Determine the (x, y) coordinate at the center of the cell enclosing the given text.  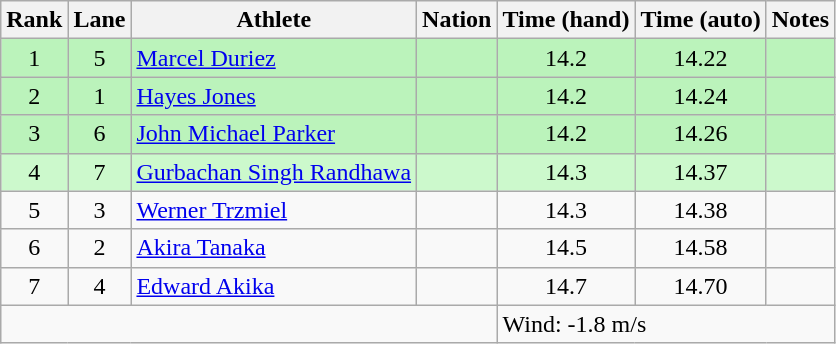
14.26 (700, 134)
14.70 (700, 286)
14.58 (700, 248)
Lane (100, 20)
Nation (457, 20)
Time (hand) (566, 20)
14.5 (566, 248)
Hayes Jones (274, 96)
Edward Akika (274, 286)
14.22 (700, 58)
Time (auto) (700, 20)
Wind: -1.8 m/s (666, 324)
Akira Tanaka (274, 248)
14.38 (700, 210)
Notes (800, 20)
14.37 (700, 172)
Gurbachan Singh Randhawa (274, 172)
Athlete (274, 20)
Marcel Duriez (274, 58)
Rank (34, 20)
Werner Trzmiel (274, 210)
John Michael Parker (274, 134)
14.24 (700, 96)
14.7 (566, 286)
